Detect which cell encompasses the target text, then output its [x, y] center coordinate. 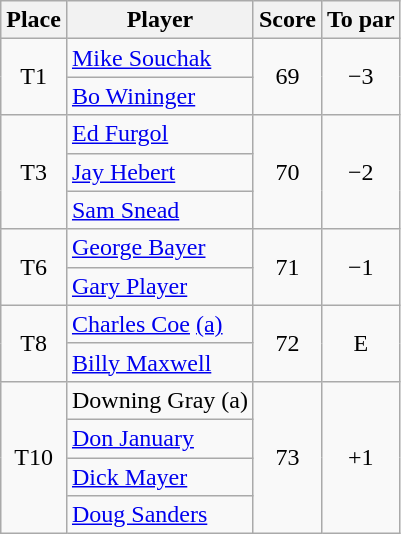
Jay Hebert [160, 172]
Charles Coe (a) [160, 324]
T10 [34, 457]
−3 [360, 77]
T1 [34, 77]
Dick Mayer [160, 477]
Ed Furgol [160, 134]
To par [360, 20]
Mike Souchak [160, 58]
Player [160, 20]
71 [287, 267]
Downing Gray (a) [160, 400]
George Bayer [160, 248]
T3 [34, 172]
T8 [34, 343]
E [360, 343]
Billy Maxwell [160, 362]
Place [34, 20]
Bo Wininger [160, 96]
+1 [360, 457]
Score [287, 20]
Gary Player [160, 286]
72 [287, 343]
69 [287, 77]
Doug Sanders [160, 515]
Sam Snead [160, 210]
73 [287, 457]
−2 [360, 172]
70 [287, 172]
−1 [360, 267]
Don January [160, 438]
T6 [34, 267]
